Return the (x, y) coordinate for the center point of the cell that contains the specified text.  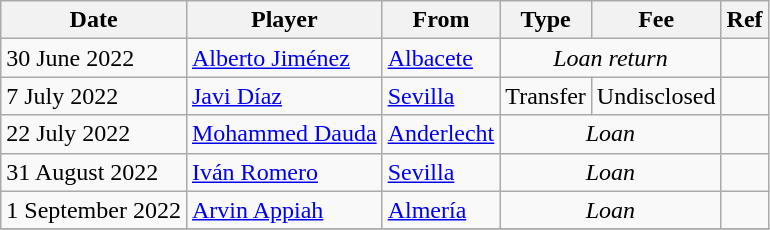
From (441, 20)
Almería (441, 210)
Player (284, 20)
1 September 2022 (94, 210)
Alberto Jiménez (284, 58)
Loan return (610, 58)
22 July 2022 (94, 134)
Mohammed Dauda (284, 134)
Albacete (441, 58)
30 June 2022 (94, 58)
7 July 2022 (94, 96)
Undisclosed (656, 96)
Arvin Appiah (284, 210)
Javi Díaz (284, 96)
Ref (744, 20)
31 August 2022 (94, 172)
Transfer (546, 96)
Iván Romero (284, 172)
Anderlecht (441, 134)
Fee (656, 20)
Date (94, 20)
Type (546, 20)
